Return the (x, y) coordinate for the center point of the cell that contains the specified text.  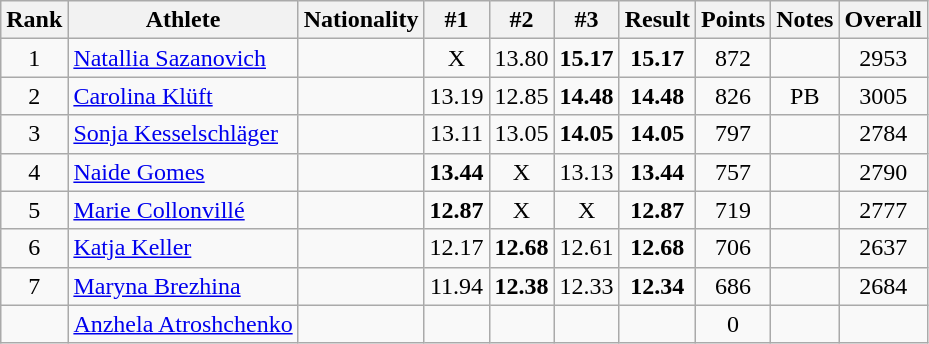
2790 (883, 172)
PB (805, 96)
2 (34, 96)
11.94 (456, 286)
Natallia Sazanovich (183, 58)
2684 (883, 286)
1 (34, 58)
Sonja Kesselschläger (183, 134)
872 (734, 58)
Points (734, 20)
706 (734, 248)
2777 (883, 210)
Carolina Klüft (183, 96)
4 (34, 172)
Naide Gomes (183, 172)
Nationality (361, 20)
2784 (883, 134)
719 (734, 210)
Marie Collonvillé (183, 210)
13.11 (456, 134)
13.05 (522, 134)
12.34 (657, 286)
Anzhela Atroshchenko (183, 324)
0 (734, 324)
797 (734, 134)
Katja Keller (183, 248)
13.13 (586, 172)
12.17 (456, 248)
13.19 (456, 96)
3005 (883, 96)
Rank (34, 20)
7 (34, 286)
2637 (883, 248)
Notes (805, 20)
686 (734, 286)
Result (657, 20)
Maryna Brezhina (183, 286)
12.33 (586, 286)
12.85 (522, 96)
#2 (522, 20)
757 (734, 172)
826 (734, 96)
13.80 (522, 58)
12.61 (586, 248)
#3 (586, 20)
#1 (456, 20)
3 (34, 134)
Athlete (183, 20)
12.38 (522, 286)
Overall (883, 20)
2953 (883, 58)
5 (34, 210)
6 (34, 248)
